Find where the given text appears and provide that cell's center as (X, Y) coordinate. 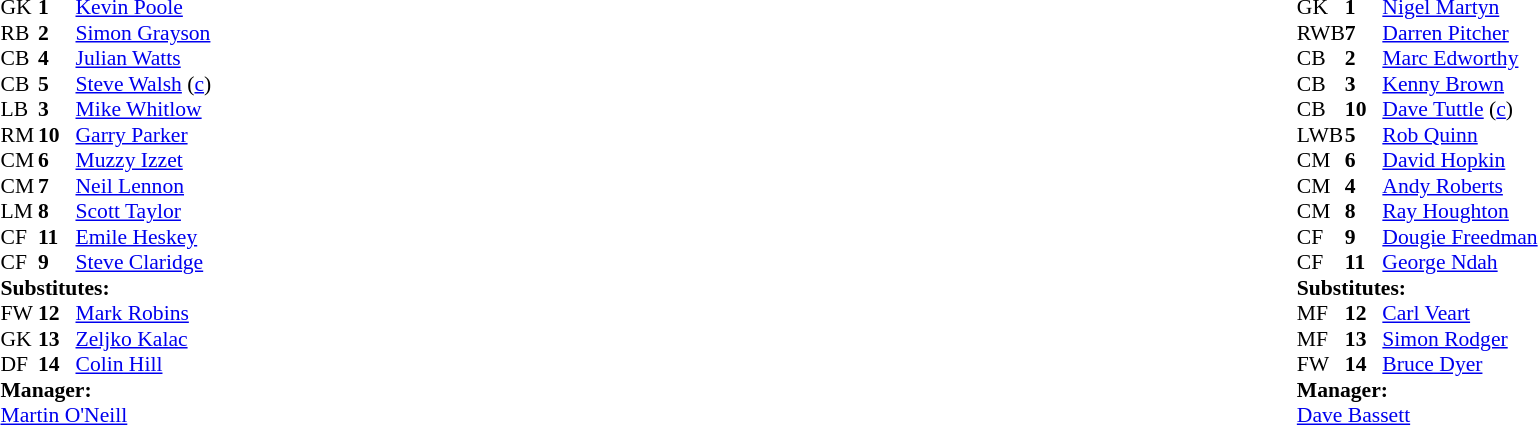
Rob Quinn (1460, 135)
Mike Whitlow (144, 109)
RWB (1321, 33)
GK (19, 339)
LM (19, 211)
Mark Robins (144, 313)
George Ndah (1460, 263)
DF (19, 365)
Muzzy Izzet (144, 161)
LB (19, 109)
Dave Tuttle (c) (1460, 109)
Zeljko Kalac (144, 339)
Simon Grayson (144, 33)
Steve Claridge (144, 263)
Bruce Dyer (1460, 365)
Simon Rodger (1460, 339)
Julian Watts (144, 59)
Neil Lennon (144, 186)
RM (19, 135)
Darren Pitcher (1460, 33)
Marc Edworthy (1460, 59)
Ray Houghton (1460, 211)
Kenny Brown (1460, 84)
Steve Walsh (c) (144, 84)
Emile Heskey (144, 237)
RB (19, 33)
Carl Veart (1460, 313)
Scott Taylor (144, 211)
LWB (1321, 135)
Garry Parker (144, 135)
Andy Roberts (1460, 186)
Colin Hill (144, 365)
David Hopkin (1460, 161)
Dougie Freedman (1460, 237)
